Detect which cell encompasses the target text, then output its (x, y) center coordinate. 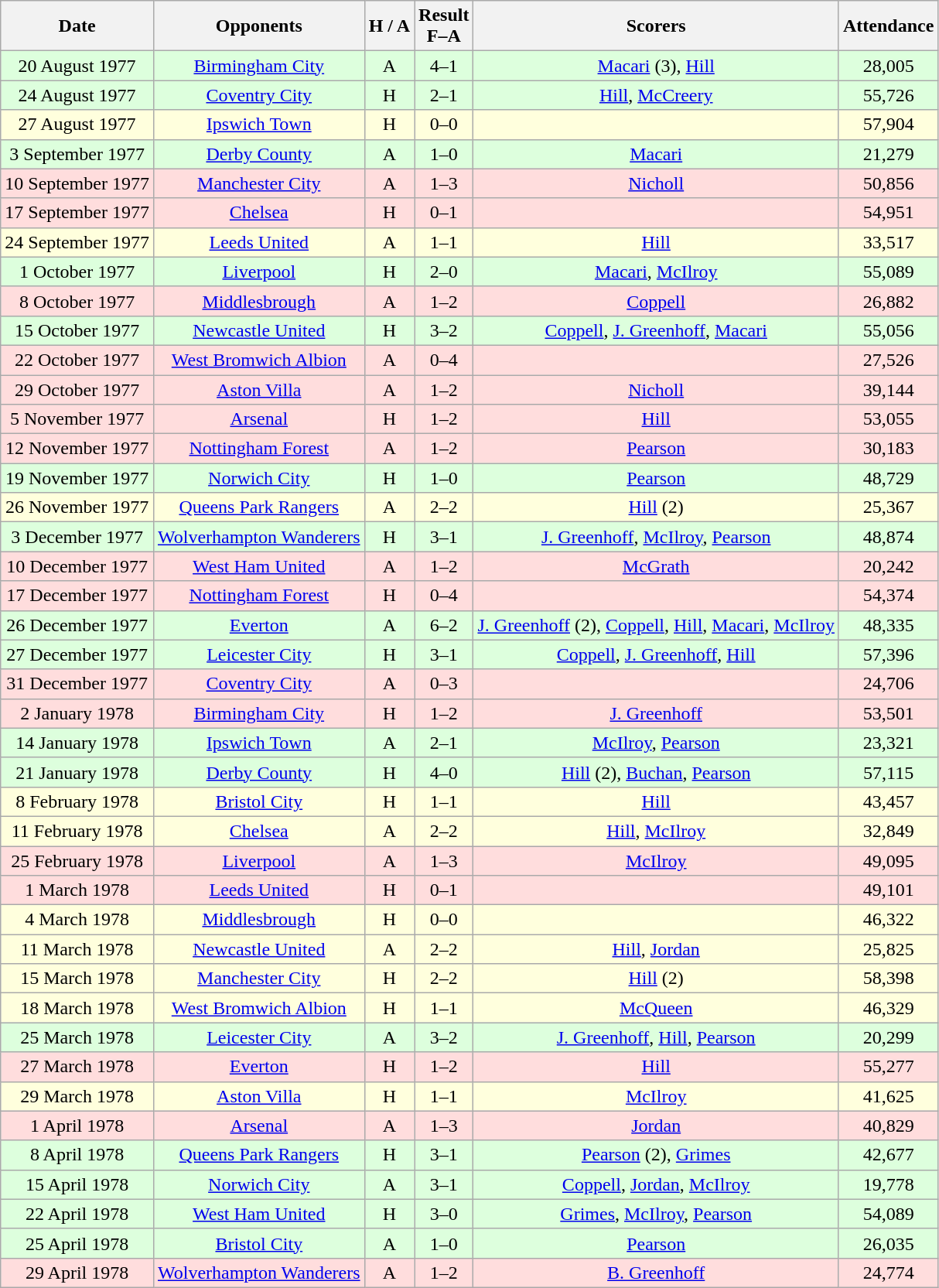
McQueen (656, 1008)
Pearson (2), Grimes (656, 1155)
26,035 (888, 1243)
27 December 1977 (77, 654)
22 April 1978 (77, 1214)
58,398 (888, 979)
3 December 1977 (77, 537)
Coppell, J. Greenhoff, Hill (656, 654)
20,299 (888, 1037)
27,526 (888, 360)
Jordan (656, 1126)
8 April 1978 (77, 1155)
Hill, Jordan (656, 949)
54,089 (888, 1214)
3 September 1977 (77, 154)
Opponents (258, 26)
2 January 1978 (77, 713)
Scorers (656, 26)
32,849 (888, 831)
57,115 (888, 772)
Coppell (656, 301)
5 November 1977 (77, 419)
27 March 1978 (77, 1067)
25 February 1978 (77, 861)
Macari (656, 154)
49,095 (888, 861)
49,101 (888, 890)
25,825 (888, 949)
20,242 (888, 566)
Date (77, 26)
24 September 1977 (77, 242)
10 September 1977 (77, 183)
24 August 1977 (77, 95)
4–0 (444, 772)
28,005 (888, 66)
20 August 1977 (77, 66)
J. Greenhoff, McIlroy, Pearson (656, 537)
11 March 1978 (77, 949)
11 February 1978 (77, 831)
23,321 (888, 743)
1 October 1977 (77, 272)
39,144 (888, 389)
42,677 (888, 1155)
26 December 1977 (77, 625)
22 October 1977 (77, 360)
Grimes, McIlroy, Pearson (656, 1214)
McIlroy, Pearson (656, 743)
8 October 1977 (77, 301)
25,367 (888, 507)
48,729 (888, 478)
29 March 1978 (77, 1096)
15 October 1977 (77, 330)
J. Greenhoff (2), Coppell, Hill, Macari, McIlroy (656, 625)
15 March 1978 (77, 979)
53,501 (888, 713)
26 November 1977 (77, 507)
30,183 (888, 449)
4 March 1978 (77, 920)
33,517 (888, 242)
B. Greenhoff (656, 1273)
Attendance (888, 26)
1 April 1978 (77, 1126)
17 December 1977 (77, 596)
25 April 1978 (77, 1243)
1 March 1978 (77, 890)
19 November 1977 (77, 478)
57,904 (888, 125)
50,856 (888, 183)
12 November 1977 (77, 449)
2–0 (444, 272)
H / A (389, 26)
21,279 (888, 154)
ResultF–A (444, 26)
4–1 (444, 66)
Macari (3), Hill (656, 66)
J. Greenhoff, Hill, Pearson (656, 1037)
55,726 (888, 95)
29 October 1977 (77, 389)
54,374 (888, 596)
Hill, McCreery (656, 95)
29 April 1978 (77, 1273)
48,874 (888, 537)
14 January 1978 (77, 743)
0–3 (444, 684)
J. Greenhoff (656, 713)
21 January 1978 (77, 772)
Coppell, J. Greenhoff, Macari (656, 330)
53,055 (888, 419)
24,774 (888, 1273)
54,951 (888, 213)
25 March 1978 (77, 1037)
19,778 (888, 1184)
Coppell, Jordan, McIlroy (656, 1184)
46,322 (888, 920)
46,329 (888, 1008)
15 April 1978 (77, 1184)
24,706 (888, 684)
McGrath (656, 566)
27 August 1977 (77, 125)
8 February 1978 (77, 801)
Hill, McIlroy (656, 831)
57,396 (888, 654)
18 March 1978 (77, 1008)
Macari, McIlroy (656, 272)
40,829 (888, 1126)
17 September 1977 (77, 213)
6–2 (444, 625)
Hill (2), Buchan, Pearson (656, 772)
55,089 (888, 272)
43,457 (888, 801)
31 December 1977 (77, 684)
26,882 (888, 301)
10 December 1977 (77, 566)
48,335 (888, 625)
41,625 (888, 1096)
55,277 (888, 1067)
55,056 (888, 330)
3–0 (444, 1214)
